Find where the given text appears and provide that cell's center as [x, y] coordinate. 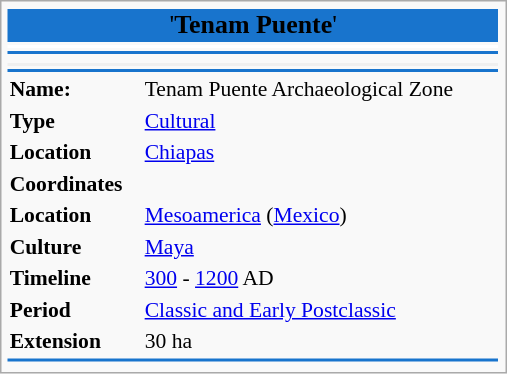
30 ha [320, 341]
Cultural [320, 120]
Type [74, 120]
Coordinates [74, 183]
Name: [74, 89]
Chiapas [320, 152]
Classic and Early Postclassic [320, 309]
Period [74, 309]
Mesoamerica (Mexico) [320, 215]
Timeline [74, 278]
'Tenam Puente' [253, 26]
Maya [320, 246]
Culture [74, 246]
300 - 1200 AD [320, 278]
Tenam Puente Archaeological Zone [320, 89]
Extension [74, 341]
